Detect which cell encompasses the target text, then output its [X, Y] center coordinate. 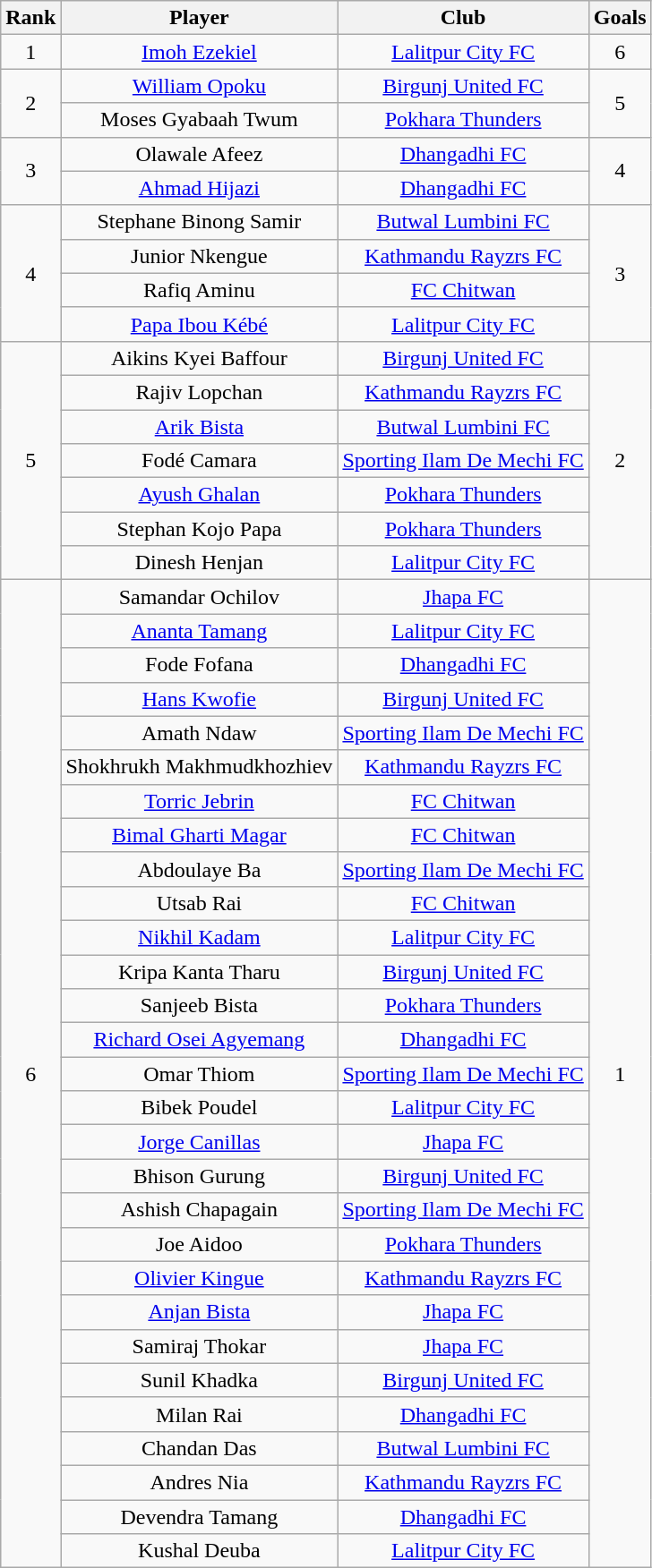
Imoh Ezekiel [199, 52]
Utsab Rai [199, 903]
Samiraj Thokar [199, 1346]
Arik Bista [199, 427]
Shokhrukh Makhmudkhozhiev [199, 767]
Goals [620, 18]
Bimal Gharti Magar [199, 835]
Fodé Camara [199, 461]
Ananta Tamang [199, 631]
Joe Aidoo [199, 1244]
Sanjeeb Bista [199, 1006]
Junior Nkengue [199, 256]
Bhison Gurung [199, 1176]
Jorge Canillas [199, 1142]
Hans Kwofie [199, 699]
Sunil Khadka [199, 1380]
Anjan Bista [199, 1312]
Omar Thiom [199, 1074]
Club [463, 18]
Bibek Poudel [199, 1108]
Samandar Ochilov [199, 597]
Kripa Kanta Tharu [199, 971]
Papa Ibou Kébé [199, 324]
Ahmad Hijazi [199, 188]
Amath Ndaw [199, 733]
Abdoulaye Ba [199, 869]
Ashish Chapagain [199, 1210]
Stephan Kojo Papa [199, 529]
Olivier Kingue [199, 1278]
Milan Rai [199, 1414]
Andres Nia [199, 1482]
Chandan Das [199, 1448]
Rafiq Aminu [199, 290]
Aikins Kyei Baffour [199, 358]
Stephane Binong Samir [199, 222]
Nikhil Kadam [199, 937]
Olawale Afeez [199, 154]
Richard Osei Agyemang [199, 1040]
Ayush Ghalan [199, 495]
William Opoku [199, 86]
Kushal Deuba [199, 1551]
Dinesh Henjan [199, 563]
Player [199, 18]
Rank [30, 18]
Moses Gyabaah Twum [199, 120]
Rajiv Lopchan [199, 392]
Devendra Tamang [199, 1517]
Torric Jebrin [199, 801]
Fode Fofana [199, 665]
